Find where the given text appears and provide that cell's center as [X, Y] coordinate. 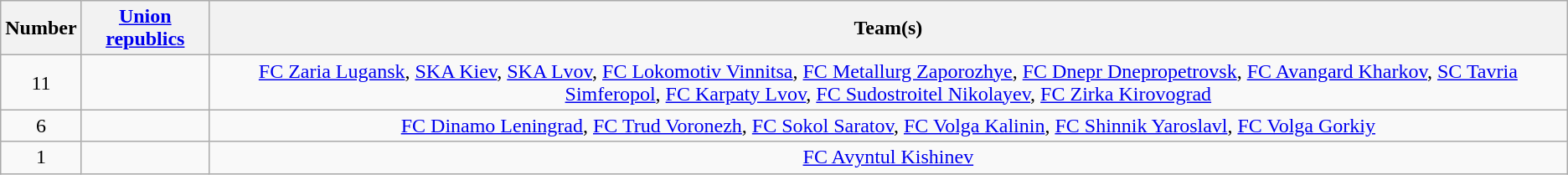
Team(s) [888, 28]
Union republics [145, 28]
FC Avyntul Kishinev [888, 157]
1 [41, 157]
FC Dinamo Leningrad, FC Trud Voronezh, FC Sokol Saratov, FC Volga Kalinin, FC Shinnik Yaroslavl, FC Volga Gorkiy [888, 126]
6 [41, 126]
Number [41, 28]
11 [41, 82]
